Pinpoint the cell where the given text exists, returning its (X, Y) midpoint coordinate. 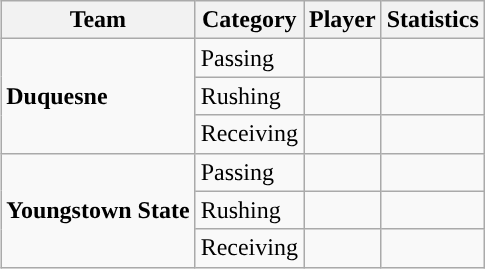
Statistics (432, 20)
Team (98, 20)
Category (249, 20)
Player (343, 20)
Youngstown State (98, 210)
Duquesne (98, 96)
